Provide the (x, y) coordinate of the cell's center where the given text is located.  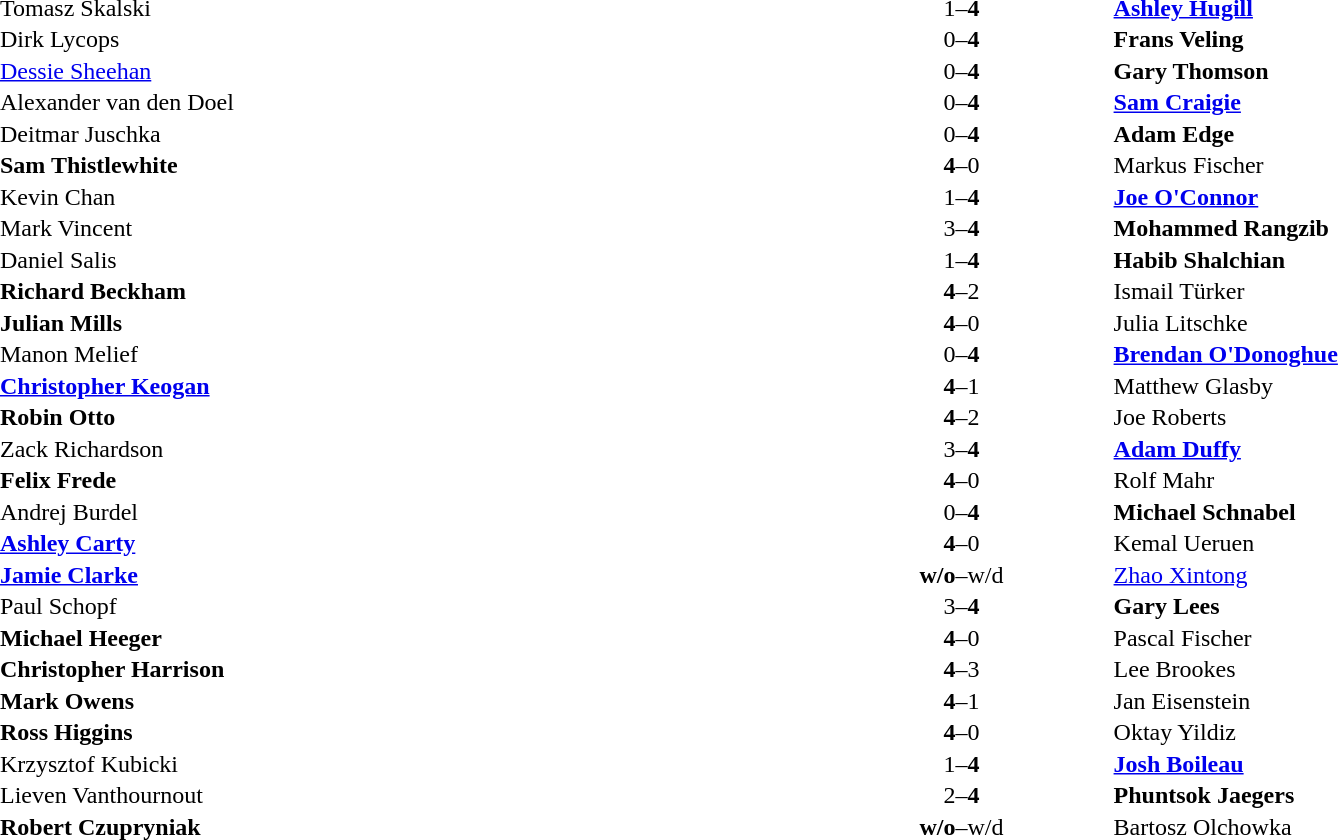
w/o–w/d (961, 575)
4–3 (961, 669)
2–4 (961, 795)
